Pinpoint the cell where the given text exists, returning its [x, y] midpoint coordinate. 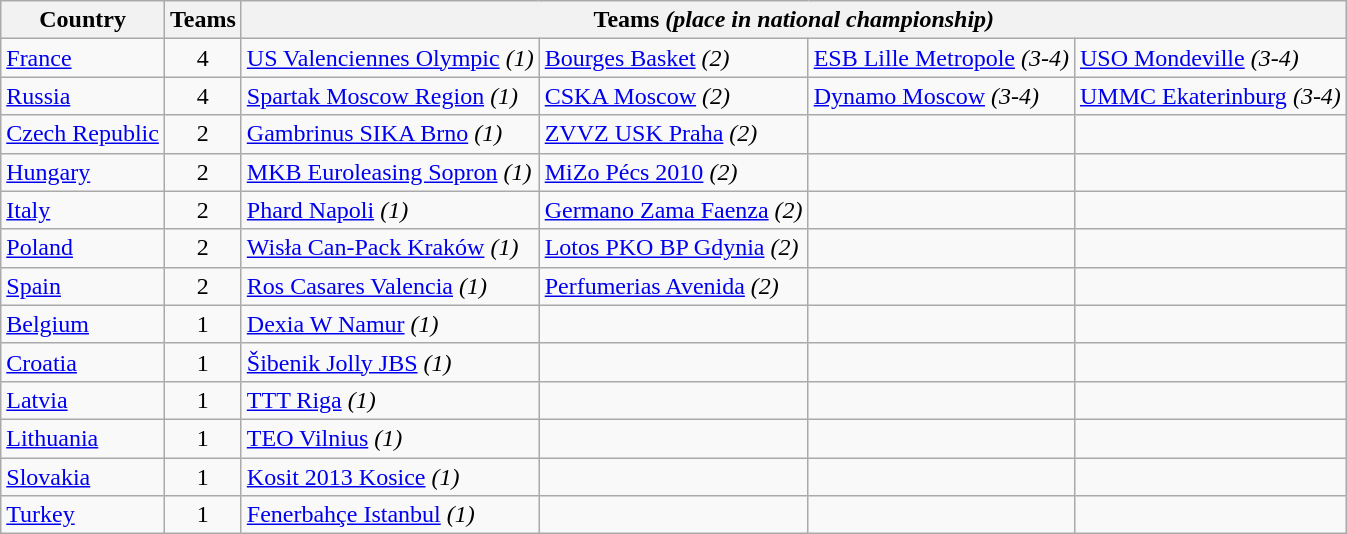
Teams [202, 20]
Hungary [83, 172]
USO Mondeville (3-4) [1210, 58]
Latvia [83, 400]
TTT Riga (1) [390, 400]
Gambrinus SIKA Brno (1) [390, 134]
ESB Lille Metropole (3-4) [941, 58]
Šibenik Jolly JBS (1) [390, 362]
Bourges Basket (2) [674, 58]
Dynamo Moscow (3-4) [941, 96]
Phard Napoli (1) [390, 210]
Spartak Moscow Region (1) [390, 96]
Slovakia [83, 477]
Fenerbahçe Istanbul (1) [390, 515]
ZVVZ USK Praha (2) [674, 134]
Poland [83, 248]
Perfumerias Avenida (2) [674, 286]
Lithuania [83, 438]
Germano Zama Faenza (2) [674, 210]
Russia [83, 96]
Ros Casares Valencia (1) [390, 286]
Belgium [83, 324]
Dexia W Namur (1) [390, 324]
CSKA Moscow (2) [674, 96]
MKB Euroleasing Sopron (1) [390, 172]
MiZo Pécs 2010 (2) [674, 172]
Kosit 2013 Kosice (1) [390, 477]
Croatia [83, 362]
Teams (place in national championship) [794, 20]
Lotos PKO BP Gdynia (2) [674, 248]
France [83, 58]
Czech Republic [83, 134]
TEO Vilnius (1) [390, 438]
Turkey [83, 515]
Country [83, 20]
Spain [83, 286]
US Valenciennes Olympic (1) [390, 58]
Wisła Can-Pack Kraków (1) [390, 248]
Italy [83, 210]
UMMC Ekaterinburg (3-4) [1210, 96]
